From the cell containing the given text, extract its center point as (x, y) coordinate. 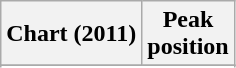
Chart (2011) (72, 34)
Peakposition (188, 34)
